Determine the [X, Y] coordinate at the center of the cell enclosing the given text.  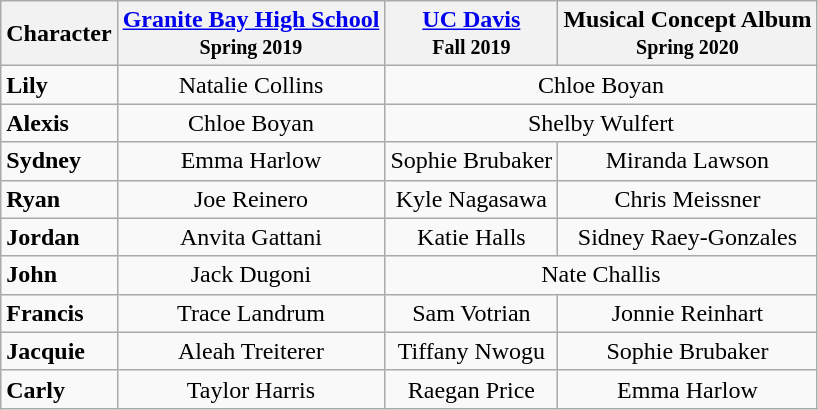
Nate Challis [601, 275]
Sam Votrian [472, 313]
Chris Meissner [688, 199]
Sydney [59, 161]
Raegan Price [472, 389]
Jonnie Reinhart [688, 313]
Sidney Raey-Gonzales [688, 237]
Aleah Treiterer [251, 351]
Tiffany Nwogu [472, 351]
UC DavisFall 2019 [472, 34]
Francis [59, 313]
Joe Reinero [251, 199]
Trace Landrum [251, 313]
John [59, 275]
Kyle Nagasawa [472, 199]
Ryan [59, 199]
Anvita Gattani [251, 237]
Character [59, 34]
Shelby Wulfert [601, 123]
Granite Bay High SchoolSpring 2019 [251, 34]
Miranda Lawson [688, 161]
Katie Halls [472, 237]
Taylor Harris [251, 389]
Musical Concept AlbumSpring 2020 [688, 34]
Alexis [59, 123]
Jordan [59, 237]
Carly [59, 389]
Jack Dugoni [251, 275]
Lily [59, 85]
Jacquie [59, 351]
Natalie Collins [251, 85]
